Find where the given text appears and provide that cell's center as (X, Y) coordinate. 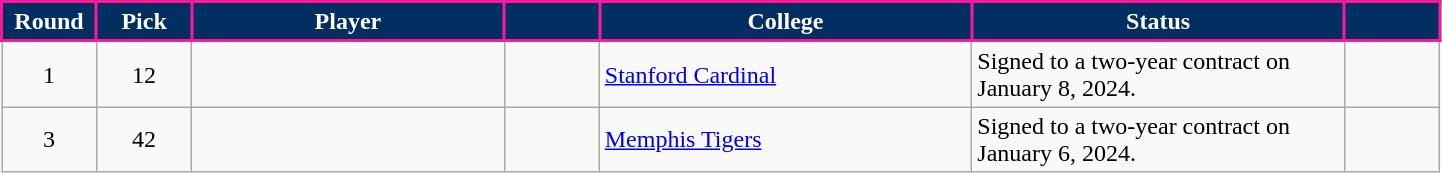
Signed to a two-year contract on January 6, 2024. (1158, 140)
Status (1158, 22)
3 (50, 140)
College (786, 22)
Round (50, 22)
Player (348, 22)
42 (144, 140)
Signed to a two-year contract on January 8, 2024. (1158, 74)
Pick (144, 22)
1 (50, 74)
12 (144, 74)
Memphis Tigers (786, 140)
Stanford Cardinal (786, 74)
